Find where the given text appears and provide that cell's center as (X, Y) coordinate. 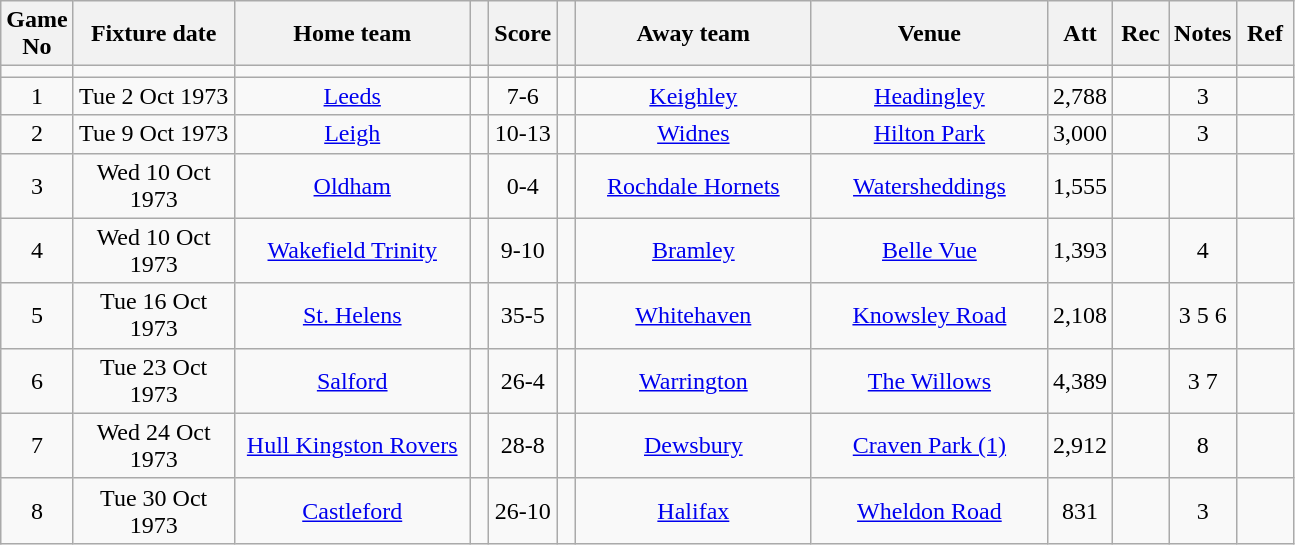
Oldham (352, 186)
Headingley (929, 96)
3 5 6 (1203, 316)
9-10 (523, 250)
1,555 (1080, 186)
7 (37, 446)
Hilton Park (929, 134)
Fixture date (154, 34)
St. Helens (352, 316)
Hull Kingston Rovers (352, 446)
Tue 9 Oct 1973 (154, 134)
Tue 2 Oct 1973 (154, 96)
The Willows (929, 380)
1,393 (1080, 250)
Tue 16 Oct 1973 (154, 316)
6 (37, 380)
Wakefield Trinity (352, 250)
Belle Vue (929, 250)
Keighley (693, 96)
Score (523, 34)
Watersheddings (929, 186)
Craven Park (1) (929, 446)
Halifax (693, 510)
Att (1080, 34)
Bramley (693, 250)
Tue 30 Oct 1973 (154, 510)
Leigh (352, 134)
Wed 24 Oct 1973 (154, 446)
35-5 (523, 316)
Salford (352, 380)
Warrington (693, 380)
26-4 (523, 380)
Home team (352, 34)
1 (37, 96)
Rec (1141, 34)
Venue (929, 34)
Wheldon Road (929, 510)
26-10 (523, 510)
2,788 (1080, 96)
Leeds (352, 96)
10-13 (523, 134)
Notes (1203, 34)
2,108 (1080, 316)
Widnes (693, 134)
4,389 (1080, 380)
831 (1080, 510)
Ref (1265, 34)
Whitehaven (693, 316)
28-8 (523, 446)
Dewsbury (693, 446)
Knowsley Road (929, 316)
5 (37, 316)
0-4 (523, 186)
7-6 (523, 96)
3,000 (1080, 134)
Away team (693, 34)
Rochdale Hornets (693, 186)
2 (37, 134)
Castleford (352, 510)
3 7 (1203, 380)
2,912 (1080, 446)
Game No (37, 34)
Tue 23 Oct 1973 (154, 380)
